From the cell containing the given text, extract its center point as [x, y] coordinate. 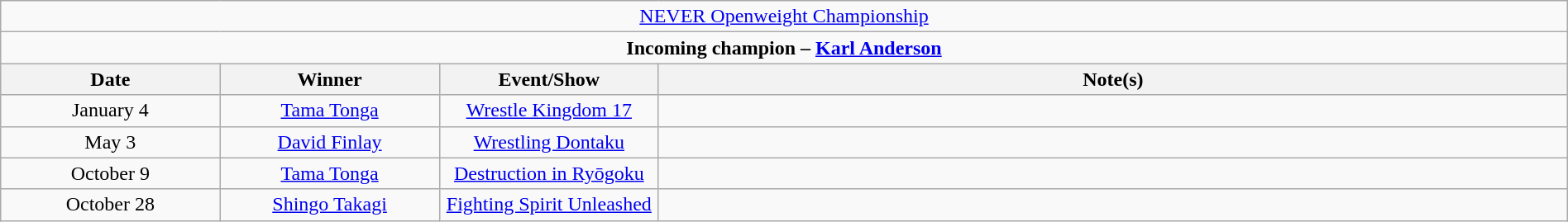
Event/Show [549, 79]
October 9 [111, 173]
October 28 [111, 205]
January 4 [111, 111]
May 3 [111, 142]
NEVER Openweight Championship [784, 17]
Incoming champion – Karl Anderson [784, 48]
Winner [329, 79]
Fighting Spirit Unleashed [549, 205]
Date [111, 79]
Wrestle Kingdom 17 [549, 111]
Wrestling Dontaku [549, 142]
Note(s) [1113, 79]
Shingo Takagi [329, 205]
Destruction in Ryōgoku [549, 173]
David Finlay [329, 142]
